Search for the cell housing the specified text and yield its (x, y) center coordinate. 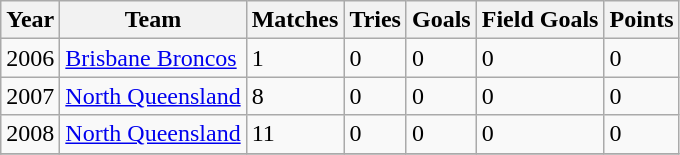
Matches (295, 20)
Goals (441, 20)
Team (153, 20)
2007 (30, 96)
2008 (30, 134)
11 (295, 134)
8 (295, 96)
1 (295, 58)
Points (642, 20)
Tries (376, 20)
Year (30, 20)
Brisbane Broncos (153, 58)
Field Goals (540, 20)
2006 (30, 58)
